For the text-containing cell, return its midpoint in [X, Y] coordinate format. 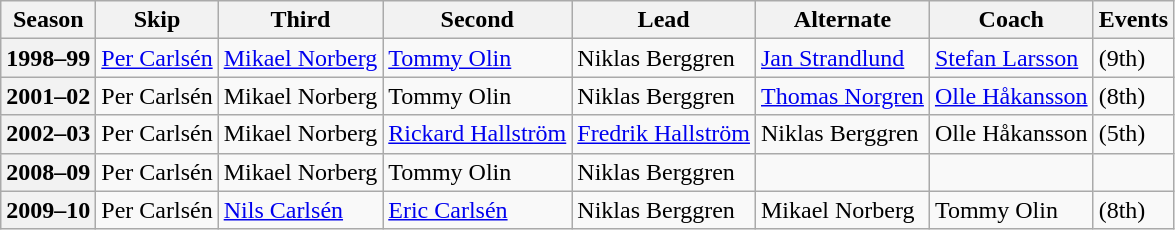
Alternate [842, 20]
Coach [1011, 20]
Fredrik Hallström [664, 134]
Eric Carlsén [478, 210]
Stefan Larsson [1011, 58]
2008–09 [48, 172]
Lead [664, 20]
Nils Carlsén [300, 210]
(5th) [1133, 134]
Jan Strandlund [842, 58]
(9th) [1133, 58]
Rickard Hallström [478, 134]
2001–02 [48, 96]
Thomas Norgren [842, 96]
2009–10 [48, 210]
Second [478, 20]
Third [300, 20]
2002–03 [48, 134]
Skip [157, 20]
Season [48, 20]
Events [1133, 20]
1998–99 [48, 58]
